Output the [X, Y] coordinate of the center of the cell containing the given text.  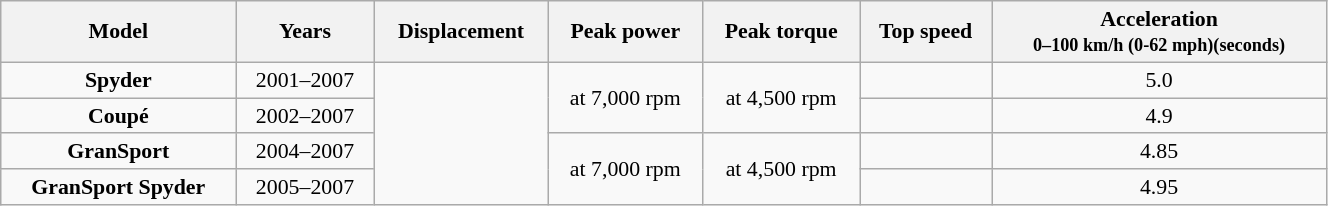
2001–2007 [305, 80]
Top speed [926, 30]
Peak torque [782, 30]
2002–2007 [305, 115]
5.0 [1160, 80]
4.95 [1160, 187]
2004–2007 [305, 151]
Peak power [626, 30]
4.85 [1160, 151]
GranSport [118, 151]
Displacement [461, 30]
Coupé [118, 115]
Years [305, 30]
GranSport Spyder [118, 187]
4.9 [1160, 115]
Spyder [118, 80]
2005–2007 [305, 187]
Acceleration 0–100 km/h (0-62 mph)(seconds) [1160, 30]
Model [118, 30]
